Determine the [x, y] coordinate at the center of the cell enclosing the given text.  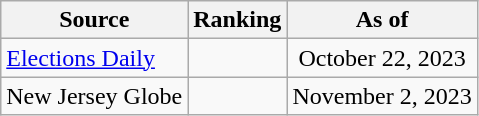
November 2, 2023 [382, 96]
October 22, 2023 [382, 58]
Ranking [238, 20]
Source [94, 20]
New Jersey Globe [94, 96]
As of [382, 20]
Elections Daily [94, 58]
